Search for the cell housing the specified text and yield its (x, y) center coordinate. 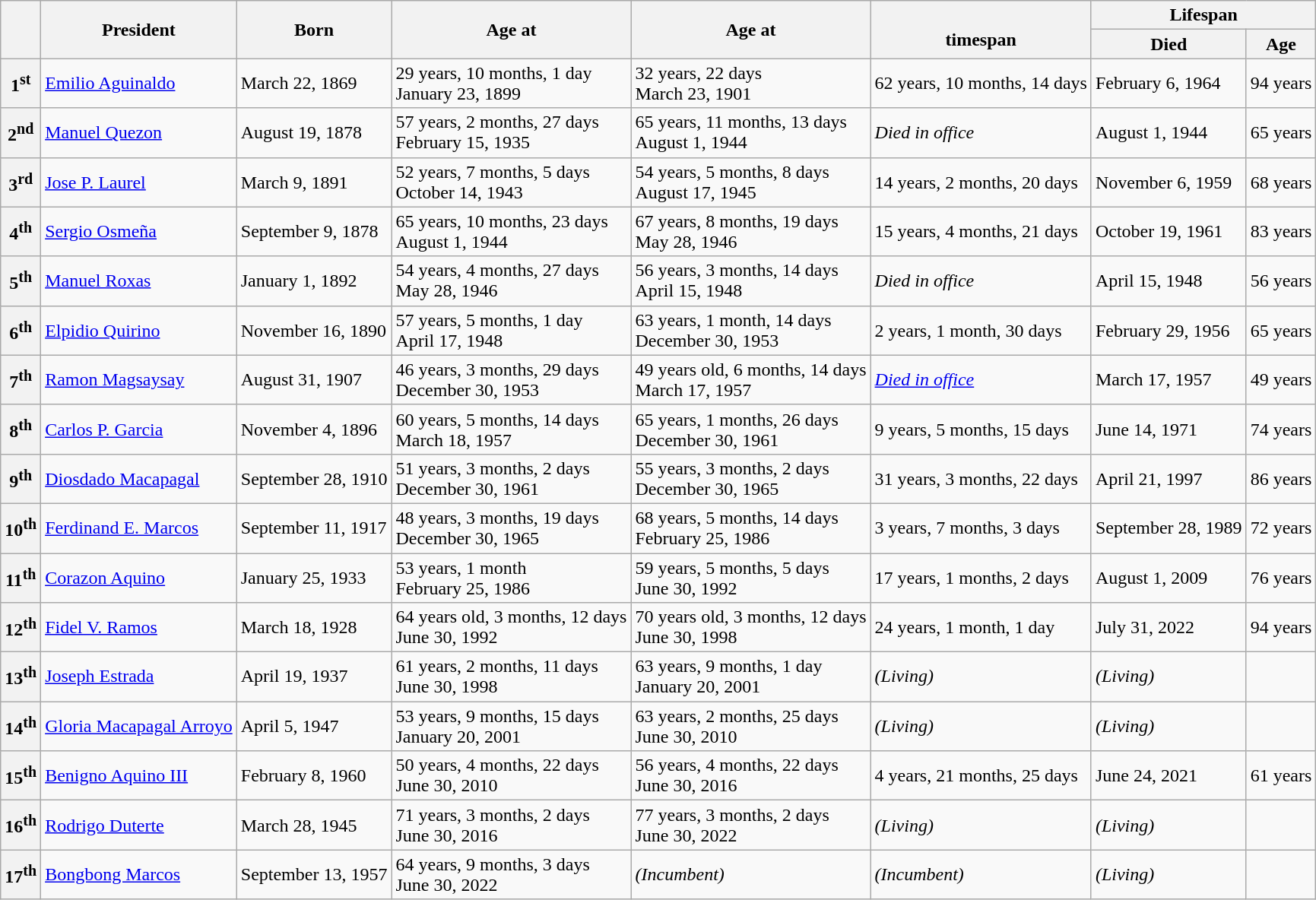
4 years, 21 months, 25 days (981, 775)
61 years, 2 months, 11 daysJune 30, 1998 (511, 677)
Bongbong Marcos (139, 874)
October 19, 1961 (1169, 231)
March 22, 1869 (314, 84)
4th (21, 231)
November 4, 1896 (314, 429)
August 19, 1878 (314, 132)
April 19, 1937 (314, 677)
9 years, 5 months, 15 days (981, 429)
September 28, 1910 (314, 479)
Lifespan (1203, 15)
63 years, 2 months, 25 daysJune 30, 2010 (751, 727)
46 years, 3 months, 29 daysDecember 30, 1953 (511, 380)
February 29, 1956 (1169, 330)
Manuel Quezon (139, 132)
President (139, 30)
November 6, 1959 (1169, 182)
52 years, 7 months, 5 daysOctober 14, 1943 (511, 182)
Age (1281, 44)
51 years, 3 months, 2 daysDecember 30, 1961 (511, 479)
Fidel V. Ramos (139, 628)
57 years, 2 months, 27 daysFebruary 15, 1935 (511, 132)
Elpidio Quirino (139, 330)
September 11, 1917 (314, 528)
61 years (1281, 775)
August 31, 1907 (314, 380)
59 years, 5 months, 5 daysJune 30, 1992 (751, 578)
63 years, 1 month, 14 daysDecember 30, 1953 (751, 330)
55 years, 3 months, 2 daysDecember 30, 1965 (751, 479)
September 9, 1878 (314, 231)
65 years, 1 months, 26 daysDecember 30, 1961 (751, 429)
January 25, 1933 (314, 578)
Gloria Macapagal Arroyo (139, 727)
15 years, 4 months, 21 days (981, 231)
Carlos P. Garcia (139, 429)
67 years, 8 months, 19 daysMay 28, 1946 (751, 231)
13th (21, 677)
11th (21, 578)
3 years, 7 months, 3 days (981, 528)
70 years old, 3 months, 12 daysJune 30, 1998 (751, 628)
March 9, 1891 (314, 182)
June 14, 1971 (1169, 429)
Corazon Aquino (139, 578)
65 years, 10 months, 23 daysAugust 1, 1944 (511, 231)
56 years (1281, 281)
17th (21, 874)
August 1, 1944 (1169, 132)
March 18, 1928 (314, 628)
3rd (21, 182)
March 17, 1957 (1169, 380)
July 31, 2022 (1169, 628)
48 years, 3 months, 19 daysDecember 30, 1965 (511, 528)
74 years (1281, 429)
Ferdinand E. Marcos (139, 528)
6th (21, 330)
September 28, 1989 (1169, 528)
August 1, 2009 (1169, 578)
12th (21, 628)
68 years, 5 months, 14 daysFebruary 25, 1986 (751, 528)
49 years old, 6 months, 14 daysMarch 17, 1957 (751, 380)
April 15, 1948 (1169, 281)
2 years, 1 month, 30 days (981, 330)
62 years, 10 months, 14 days (981, 84)
April 21, 1997 (1169, 479)
17 years, 1 months, 2 days (981, 578)
65 years, 11 months, 13 daysAugust 1, 1944 (751, 132)
Benigno Aquino III (139, 775)
76 years (1281, 578)
Died (1169, 44)
54 years, 5 months, 8 daysAugust 17, 1945 (751, 182)
Ramon Magsaysay (139, 380)
15th (21, 775)
September 13, 1957 (314, 874)
5th (21, 281)
Jose P. Laurel (139, 182)
Diosdado Macapagal (139, 479)
8th (21, 429)
56 years, 3 months, 14 daysApril 15, 1948 (751, 281)
14th (21, 727)
83 years (1281, 231)
53 years, 1 monthFebruary 25, 1986 (511, 578)
49 years (1281, 380)
24 years, 1 month, 1 day (981, 628)
14 years, 2 months, 20 days (981, 182)
November 16, 1890 (314, 330)
April 5, 1947 (314, 727)
Rodrigo Duterte (139, 826)
29 years, 10 months, 1 dayJanuary 23, 1899 (511, 84)
60 years, 5 months, 14 daysMarch 18, 1957 (511, 429)
timespan (981, 30)
54 years, 4 months, 27 daysMay 28, 1946 (511, 281)
Emilio Aguinaldo (139, 84)
2nd (21, 132)
9th (21, 479)
Sergio Osmeña (139, 231)
Manuel Roxas (139, 281)
32 years, 22 daysMarch 23, 1901 (751, 84)
71 years, 3 months, 2 daysJune 30, 2016 (511, 826)
64 years old, 3 months, 12 daysJune 30, 1992 (511, 628)
53 years, 9 months, 15 daysJanuary 20, 2001 (511, 727)
63 years, 9 months, 1 dayJanuary 20, 2001 (751, 677)
72 years (1281, 528)
1st (21, 84)
57 years, 5 months, 1 dayApril 17, 1948 (511, 330)
February 8, 1960 (314, 775)
64 years, 9 months, 3 daysJune 30, 2022 (511, 874)
January 1, 1892 (314, 281)
March 28, 1945 (314, 826)
June 24, 2021 (1169, 775)
31 years, 3 months, 22 days (981, 479)
56 years, 4 months, 22 daysJune 30, 2016 (751, 775)
68 years (1281, 182)
Born (314, 30)
Joseph Estrada (139, 677)
February 6, 1964 (1169, 84)
86 years (1281, 479)
7th (21, 380)
50 years, 4 months, 22 daysJune 30, 2010 (511, 775)
77 years, 3 months, 2 daysJune 30, 2022 (751, 826)
16th (21, 826)
10th (21, 528)
